Return the [X, Y] coordinate for the center point of the cell that contains the specified text.  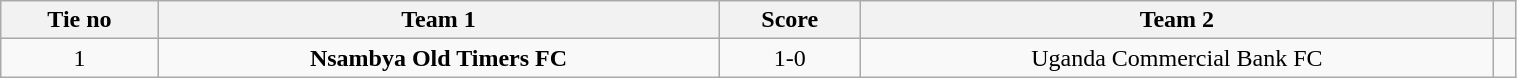
1 [80, 58]
1-0 [790, 58]
Score [790, 20]
Team 2 [1177, 20]
Uganda Commercial Bank FC [1177, 58]
Nsambya Old Timers FC [438, 58]
Tie no [80, 20]
Team 1 [438, 20]
